Scan for the cell matching the given text and deliver its [X, Y] coordinate at center. 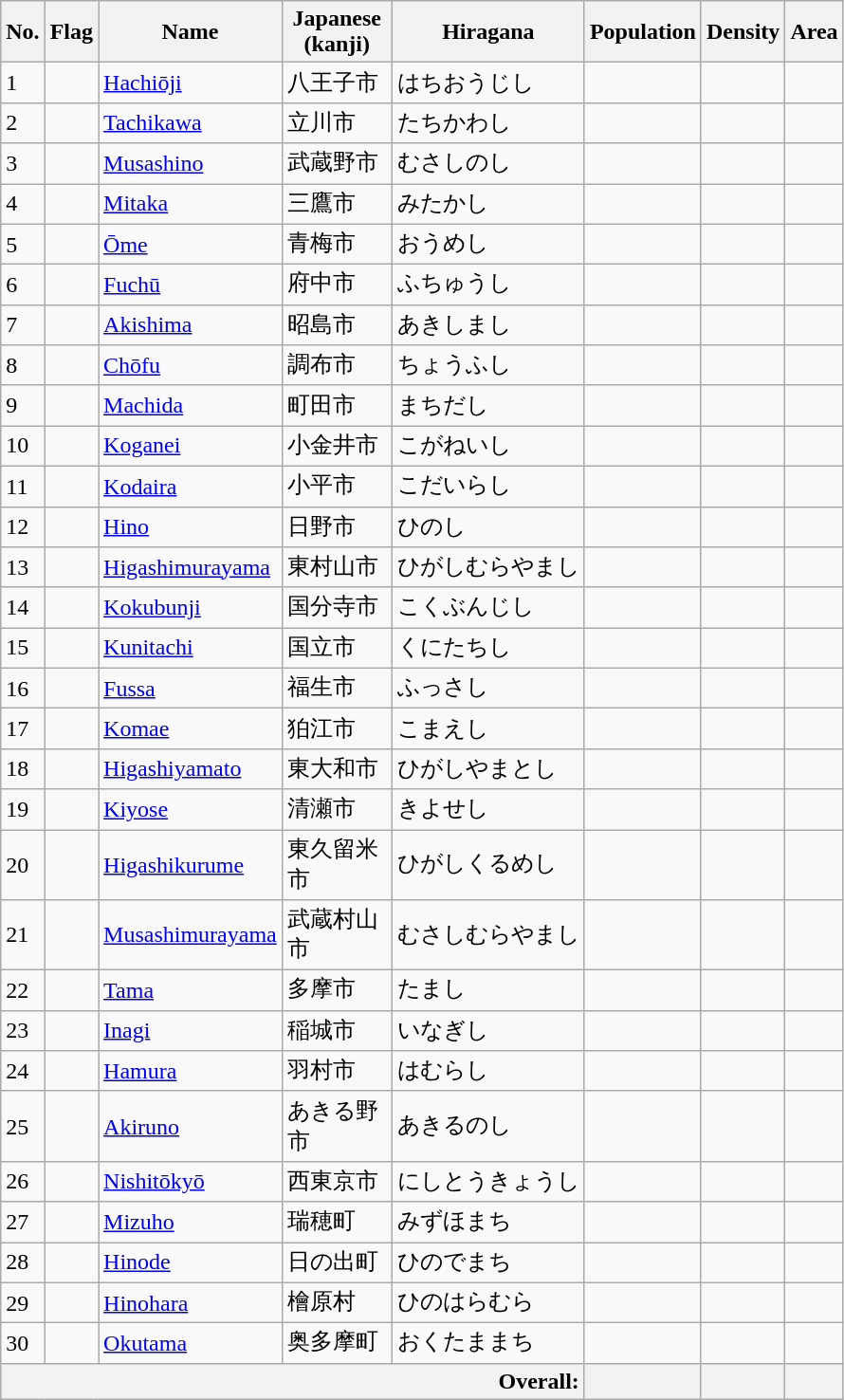
16 [23, 689]
東大和市 [337, 768]
Fuchū [191, 285]
25 [23, 1126]
いなぎし [487, 1030]
くにたちし [487, 649]
八王子市 [337, 83]
ひがしむらやまし [487, 567]
Hinohara [191, 1303]
羽村市 [337, 1072]
狛江市 [337, 728]
Higashikurume [191, 864]
あきしまし [487, 324]
Ōme [191, 245]
ひのし [487, 527]
Higashimurayama [191, 567]
6 [23, 285]
Kiyose [191, 810]
Akishima [191, 324]
あきる野市 [337, 1126]
24 [23, 1072]
Overall: [293, 1381]
府中市 [337, 285]
Okutama [191, 1343]
Hiragana [487, 32]
三鷹市 [337, 205]
昭島市 [337, 324]
東村山市 [337, 567]
20 [23, 864]
4 [23, 205]
Nishitōkyō [191, 1182]
10 [23, 446]
Population [643, 32]
Musashino [191, 163]
ちょうふし [487, 366]
調布市 [337, 366]
多摩市 [337, 990]
15 [23, 649]
13 [23, 567]
こくぶんじし [487, 607]
Koganei [191, 446]
武蔵村山市 [337, 935]
ふちゅうし [487, 285]
町田市 [337, 406]
1 [23, 83]
青梅市 [337, 245]
ひのはらむら [487, 1303]
Higashiyamato [191, 768]
17 [23, 728]
18 [23, 768]
12 [23, 527]
29 [23, 1303]
27 [23, 1222]
武蔵野市 [337, 163]
8 [23, 366]
Flag [71, 32]
Akiruno [191, 1126]
国立市 [337, 649]
あきるのし [487, 1126]
はちおうじし [487, 83]
Hino [191, 527]
28 [23, 1263]
Kodaira [191, 486]
みたかし [487, 205]
立川市 [337, 123]
14 [23, 607]
Machida [191, 406]
Hinode [191, 1263]
東久留米市 [337, 864]
国分寺市 [337, 607]
No. [23, 32]
むさしのし [487, 163]
はむらし [487, 1072]
たちかわし [487, 123]
7 [23, 324]
22 [23, 990]
きよせし [487, 810]
福生市 [337, 689]
ひがしくるめし [487, 864]
23 [23, 1030]
むさしむらやまし [487, 935]
Kokubunji [191, 607]
まちだし [487, 406]
Komae [191, 728]
おくたままち [487, 1343]
清瀬市 [337, 810]
みずほまち [487, 1222]
Area [814, 32]
Kunitachi [191, 649]
こまえし [487, 728]
Name [191, 32]
ふっさし [487, 689]
小平市 [337, 486]
Fussa [191, 689]
21 [23, 935]
Tachikawa [191, 123]
Japanese (kanji) [337, 32]
日野市 [337, 527]
ひがしやまとし [487, 768]
3 [23, 163]
Chōfu [191, 366]
奥多摩町 [337, 1343]
たまし [487, 990]
19 [23, 810]
にしとうきょうし [487, 1182]
2 [23, 123]
瑞穂町 [337, 1222]
Mitaka [191, 205]
Musashimurayama [191, 935]
ひのでまち [487, 1263]
30 [23, 1343]
9 [23, 406]
日の出町 [337, 1263]
こがねいし [487, 446]
11 [23, 486]
Inagi [191, 1030]
おうめし [487, 245]
Hamura [191, 1072]
Mizuho [191, 1222]
5 [23, 245]
26 [23, 1182]
小金井市 [337, 446]
こだいらし [487, 486]
稲城市 [337, 1030]
Density [743, 32]
西東京市 [337, 1182]
Tama [191, 990]
檜原村 [337, 1303]
Hachiōji [191, 83]
